Capture the cell that displays the provided text and extract its (x, y) central coordinate. 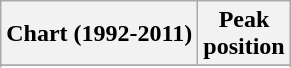
Chart (1992-2011) (100, 34)
Peakposition (244, 34)
